Detect which cell encompasses the target text, then output its (x, y) center coordinate. 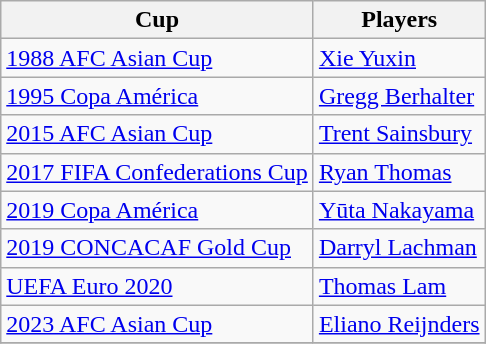
1995 Copa América (158, 96)
Ryan Thomas (399, 172)
2019 CONCACAF Gold Cup (158, 248)
2023 AFC Asian Cup (158, 324)
2017 FIFA Confederations Cup (158, 172)
2015 AFC Asian Cup (158, 134)
Gregg Berhalter (399, 96)
Xie Yuxin (399, 58)
1988 AFC Asian Cup (158, 58)
Thomas Lam (399, 286)
Yūta Nakayama (399, 210)
Cup (158, 20)
Trent Sainsbury (399, 134)
Darryl Lachman (399, 248)
Players (399, 20)
2019 Copa América (158, 210)
Eliano Reijnders (399, 324)
UEFA Euro 2020 (158, 286)
